Provide the [x, y] coordinate of the cell's center where the given text is located.  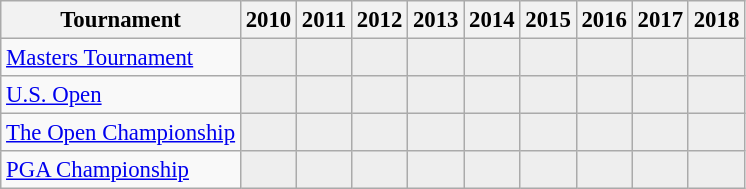
2016 [604, 20]
2014 [492, 20]
2013 [436, 20]
PGA Championship [121, 170]
2010 [268, 20]
2015 [548, 20]
Tournament [121, 20]
2011 [324, 20]
2012 [379, 20]
U.S. Open [121, 95]
2018 [716, 20]
2017 [660, 20]
The Open Championship [121, 133]
Masters Tournament [121, 58]
